Pinpoint the cell where the given text exists, returning its [X, Y] midpoint coordinate. 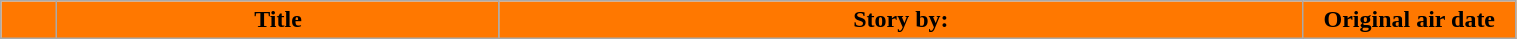
Story by: [900, 20]
Original air date [1409, 20]
Title [278, 20]
